Capture the cell that displays the provided text and extract its (x, y) central coordinate. 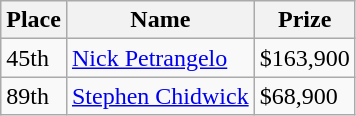
$163,900 (304, 58)
$68,900 (304, 96)
Prize (304, 20)
45th (34, 58)
Stephen Chidwick (160, 96)
Place (34, 20)
Nick Petrangelo (160, 58)
89th (34, 96)
Name (160, 20)
